Search for the cell housing the specified text and yield its [x, y] center coordinate. 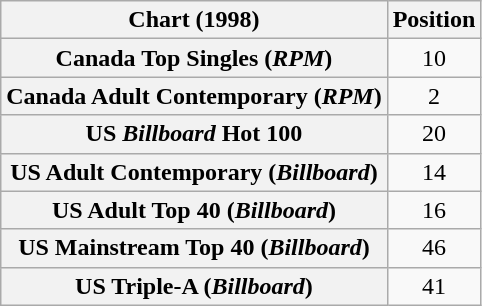
41 [434, 286]
Canada Top Singles (RPM) [194, 58]
14 [434, 172]
Position [434, 20]
US Adult Contemporary (Billboard) [194, 172]
Chart (1998) [194, 20]
46 [434, 248]
20 [434, 134]
Canada Adult Contemporary (RPM) [194, 96]
2 [434, 96]
US Adult Top 40 (Billboard) [194, 210]
US Mainstream Top 40 (Billboard) [194, 248]
10 [434, 58]
16 [434, 210]
US Billboard Hot 100 [194, 134]
US Triple-A (Billboard) [194, 286]
